Search for the cell housing the specified text and yield its [X, Y] center coordinate. 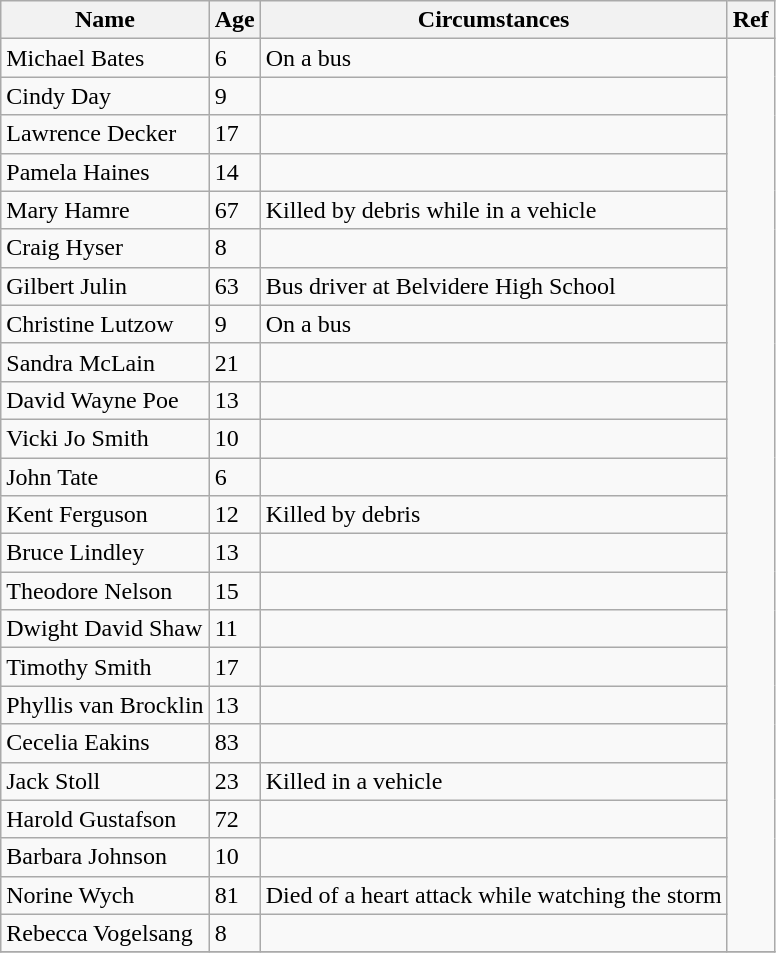
Cindy Day [105, 96]
Killed by debris [494, 515]
Vicki Jo Smith [105, 438]
81 [234, 895]
Norine Wych [105, 895]
Michael Bates [105, 58]
67 [234, 210]
Cecelia Eakins [105, 743]
Lawrence Decker [105, 134]
83 [234, 743]
14 [234, 172]
Harold Gustafson [105, 819]
Sandra McLain [105, 362]
Craig Hyser [105, 248]
11 [234, 629]
Dwight David Shaw [105, 629]
Bus driver at Belvidere High School [494, 286]
72 [234, 819]
Gilbert Julin [105, 286]
Christine Lutzow [105, 324]
John Tate [105, 477]
21 [234, 362]
Kent Ferguson [105, 515]
Theodore Nelson [105, 591]
David Wayne Poe [105, 400]
Pamela Haines [105, 172]
Killed in a vehicle [494, 781]
Died of a heart attack while watching the storm [494, 895]
Jack Stoll [105, 781]
Barbara Johnson [105, 857]
Mary Hamre [105, 210]
Age [234, 20]
Killed by debris while in a vehicle [494, 210]
Timothy Smith [105, 667]
15 [234, 591]
Rebecca Vogelsang [105, 933]
Bruce Lindley [105, 553]
Ref [750, 20]
63 [234, 286]
12 [234, 515]
Phyllis van Brocklin [105, 705]
23 [234, 781]
Name [105, 20]
Circumstances [494, 20]
